Capture the cell that displays the provided text and extract its (X, Y) central coordinate. 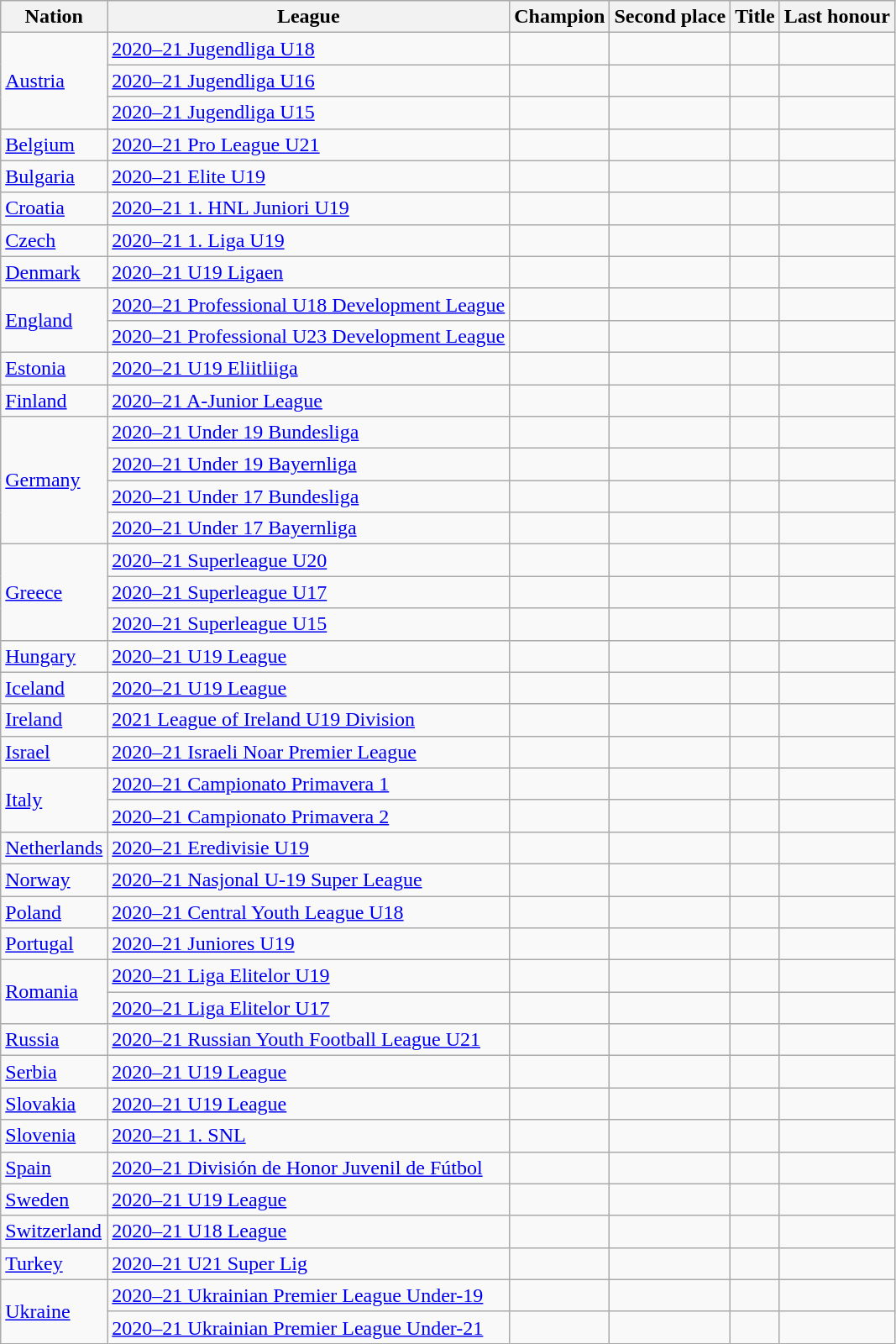
Portugal (54, 944)
Greece (54, 592)
2020–21 Russian Youth Football League U21 (309, 1040)
2020–21 Under 17 Bayernliga (309, 528)
2020–21 1. HNL Juniori U19 (309, 208)
Turkey (54, 1263)
Spain (54, 1168)
Russia (54, 1040)
2020–21 Nasjonal U-19 Super League (309, 879)
2020–21 Eredivisie U19 (309, 848)
2020–21 U19 Eliitliiga (309, 368)
2020–21 U19 Ligaen (309, 272)
2020–21 Under 19 Bundesliga (309, 433)
2020–21 Elite U19 (309, 176)
2020–21 Central Youth League U18 (309, 911)
2020–21 Jugendliga U16 (309, 81)
2020–21 Professional U23 Development League (309, 336)
Ukraine (54, 1311)
Croatia (54, 208)
2020–21 Ukrainian Premier League Under-19 (309, 1295)
Champion (559, 17)
Austria (54, 81)
Belgium (54, 144)
2020–21 Juniores U19 (309, 944)
2020–21 Liga Elitelor U19 (309, 976)
2020–21 1. SNL (309, 1136)
England (54, 320)
Poland (54, 911)
Czech (54, 240)
2020–21 Campionato Primavera 1 (309, 784)
Slovenia (54, 1136)
League (309, 17)
2020–21 1. Liga U19 (309, 240)
Ireland (54, 720)
2020–21 Ukrainian Premier League Under-21 (309, 1327)
Israel (54, 752)
2020–21 Under 17 Bundesliga (309, 496)
Nation (54, 17)
2021 League of Ireland U19 Division (309, 720)
2020–21 Pro League U21 (309, 144)
Second place (670, 17)
2020–21 Superleague U20 (309, 560)
Slovakia (54, 1104)
2020–21 Campionato Primavera 2 (309, 816)
Finland (54, 401)
Romania (54, 992)
Norway (54, 879)
Estonia (54, 368)
2020–21 U18 League (309, 1231)
2020–21 Under 19 Bayernliga (309, 465)
Last honour (836, 17)
Serbia (54, 1072)
Iceland (54, 688)
2020–21 Israeli Noar Premier League (309, 752)
2020–21 U21 Super Lig (309, 1263)
2020–21 División de Honor Juvenil de Fútbol (309, 1168)
2020–21 Jugendliga U15 (309, 113)
Denmark (54, 272)
2020–21 Superleague U15 (309, 624)
Netherlands (54, 848)
2020–21 Professional U18 Development League (309, 304)
Germany (54, 480)
Switzerland (54, 1231)
2020–21 A-Junior League (309, 401)
2020–21 Liga Elitelor U17 (309, 1008)
Hungary (54, 656)
Italy (54, 800)
Title (756, 17)
2020–21 Superleague U17 (309, 592)
2020–21 Jugendliga U18 (309, 49)
Bulgaria (54, 176)
Sweden (54, 1200)
